Identify which cell holds the provided text, then report its [x, y] central coordinate. 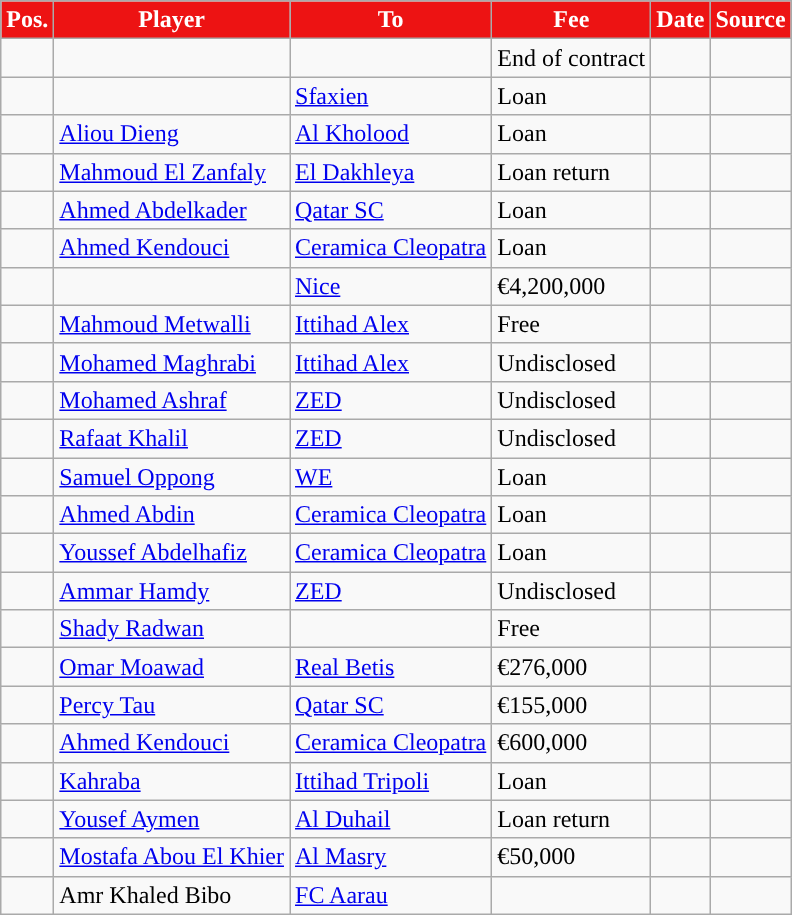
€276,000 [572, 667]
Aliou Dieng [172, 134]
El Dakhleya [391, 172]
Sfaxien [391, 96]
Mohamed Maghrabi [172, 362]
Ittihad Tripoli [391, 781]
Mohamed Ashraf [172, 400]
Nice [391, 286]
Ahmed Abdin [172, 515]
Al Kholood [391, 134]
Amr Khaled Bibo [172, 895]
Real Betis [391, 667]
End of contract [572, 58]
Shady Radwan [172, 629]
WE [391, 477]
Pos. [28, 20]
Omar Moawad [172, 667]
Ahmed Abdelkader [172, 210]
Source [750, 20]
Mostafa Abou El Khier [172, 857]
Player [172, 20]
€600,000 [572, 743]
Kahraba [172, 781]
Percy Tau [172, 705]
€4,200,000 [572, 286]
Ammar Hamdy [172, 591]
Samuel Oppong [172, 477]
Al Duhail [391, 819]
€155,000 [572, 705]
Yousef Aymen [172, 819]
FC Aarau [391, 895]
Mahmoud El Zanfaly [172, 172]
Fee [572, 20]
Mahmoud Metwalli [172, 324]
To [391, 20]
Al Masry [391, 857]
€50,000 [572, 857]
Date [680, 20]
Rafaat Khalil [172, 438]
Youssef Abdelhafiz [172, 553]
